Identify which cell holds the provided text, then report its [X, Y] central coordinate. 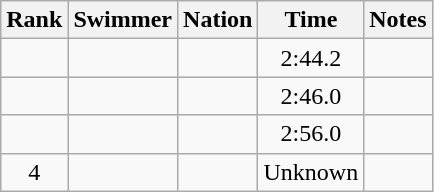
2:56.0 [311, 134]
Swimmer [123, 20]
Unknown [311, 172]
4 [34, 172]
2:44.2 [311, 58]
Time [311, 20]
Rank [34, 20]
Nation [218, 20]
Notes [398, 20]
2:46.0 [311, 96]
